Search for the cell housing the specified text and yield its [x, y] center coordinate. 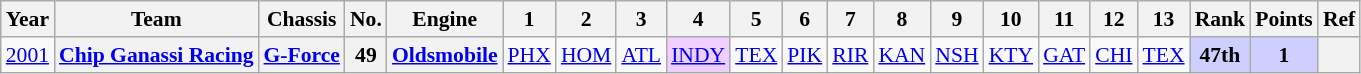
13 [1163, 19]
9 [956, 19]
7 [850, 19]
PIK [804, 55]
6 [804, 19]
CHI [1114, 55]
2001 [28, 55]
Year [28, 19]
Engine [445, 19]
8 [902, 19]
Oldsmobile [445, 55]
Chip Ganassi Racing [156, 55]
G-Force [302, 55]
KTY [1011, 55]
3 [641, 19]
ATL [641, 55]
Points [1284, 19]
11 [1064, 19]
10 [1011, 19]
PHX [530, 55]
Chassis [302, 19]
Ref [1339, 19]
5 [756, 19]
KAN [902, 55]
Team [156, 19]
RIR [850, 55]
4 [698, 19]
2 [586, 19]
49 [366, 55]
12 [1114, 19]
HOM [586, 55]
No. [366, 19]
Rank [1220, 19]
47th [1220, 55]
NSH [956, 55]
INDY [698, 55]
GAT [1064, 55]
